Return [x, y] of the center of cell containing provided text 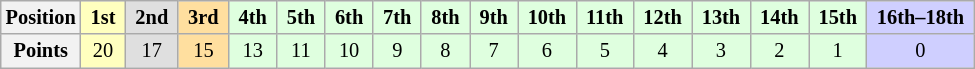
13 [253, 51]
3rd [203, 17]
6 [547, 51]
5th [301, 17]
7th [397, 17]
8 [445, 51]
12th [662, 17]
11th [604, 17]
Position [41, 17]
Points [41, 51]
11 [301, 51]
15 [203, 51]
9 [397, 51]
5 [604, 51]
13th [721, 17]
17 [152, 51]
16th–18th [920, 17]
2 [779, 51]
15th [838, 17]
4 [662, 51]
9th [494, 17]
10 [349, 51]
2nd [152, 17]
8th [445, 17]
0 [920, 51]
20 [104, 51]
14th [779, 17]
7 [494, 51]
10th [547, 17]
4th [253, 17]
3 [721, 51]
1st [104, 17]
6th [349, 17]
1 [838, 51]
